Determine the (x, y) coordinate at the center of the cell enclosing the given text.  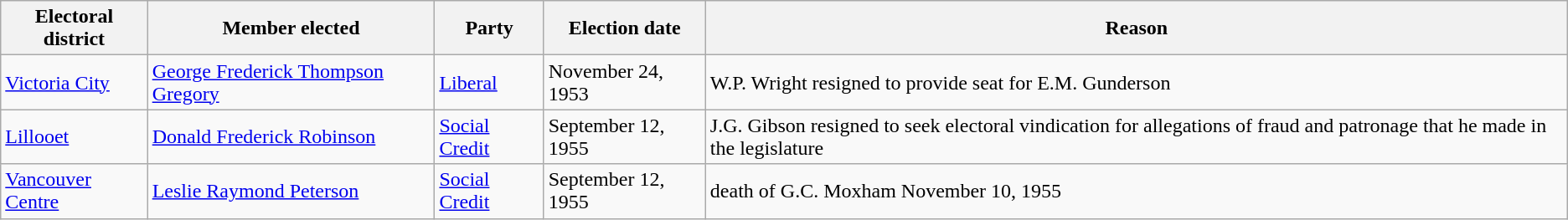
Leslie Raymond Peterson (291, 191)
W.P. Wright resigned to provide seat for E.M. Gunderson (1136, 82)
Party (489, 28)
George Frederick Thompson Gregory (291, 82)
Lillooet (74, 137)
Liberal (489, 82)
Vancouver Centre (74, 191)
Reason (1136, 28)
Election date (625, 28)
Donald Frederick Robinson (291, 137)
J.G. Gibson resigned to seek electoral vindication for allegations of fraud and patronage that he made in the legislature (1136, 137)
November 24, 1953 (625, 82)
Member elected (291, 28)
death of G.C. Moxham November 10, 1955 (1136, 191)
Electoral district (74, 28)
Victoria City (74, 82)
